Locate the cell with the specified text and output its [x, y] center coordinate. 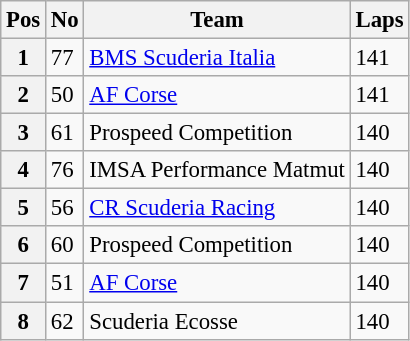
CR Scuderia Racing [217, 208]
Pos [24, 20]
4 [24, 170]
61 [65, 133]
2 [24, 95]
77 [65, 58]
IMSA Performance Matmut [217, 170]
51 [65, 283]
1 [24, 58]
3 [24, 133]
60 [65, 245]
62 [65, 321]
50 [65, 95]
BMS Scuderia Italia [217, 58]
5 [24, 208]
Laps [380, 20]
6 [24, 245]
56 [65, 208]
76 [65, 170]
Scuderia Ecosse [217, 321]
No [65, 20]
7 [24, 283]
8 [24, 321]
Team [217, 20]
